Provide the [X, Y] coordinate of the cell's center where the given text is located.  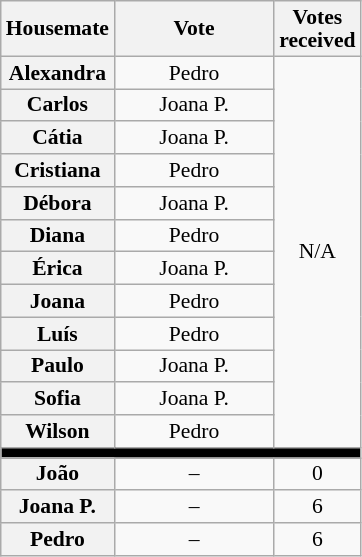
Luís [58, 334]
Cristiana [58, 170]
Alexandra [58, 72]
Diana [58, 236]
Housemate [58, 28]
Wilson [58, 432]
Cátia [58, 138]
N/A [317, 252]
Joana [58, 302]
0 [317, 474]
Paulo [58, 366]
João [58, 474]
Vote [194, 28]
Débora [58, 204]
Carlos [58, 106]
Sofia [58, 400]
Votesreceived [317, 28]
Érica [58, 268]
